Find where the given text appears and provide that cell's center as (X, Y) coordinate. 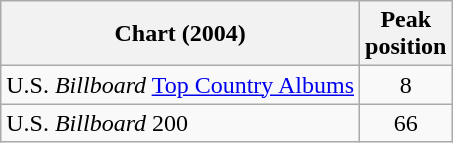
U.S. Billboard Top Country Albums (180, 85)
66 (406, 123)
Peakposition (406, 34)
U.S. Billboard 200 (180, 123)
8 (406, 85)
Chart (2004) (180, 34)
